Capture the cell that displays the provided text and extract its (X, Y) central coordinate. 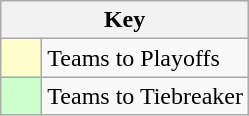
Teams to Tiebreaker (146, 96)
Teams to Playoffs (146, 58)
Key (125, 20)
